From the cell containing the given text, extract its center point as [x, y] coordinate. 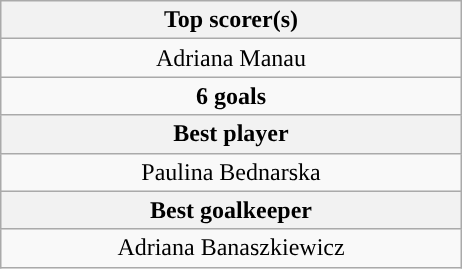
Adriana Manau [230, 58]
Paulina Bednarska [230, 172]
6 goals [230, 96]
Best goalkeeper [230, 210]
Top scorer(s) [230, 20]
Best player [230, 134]
Adriana Banaszkiewicz [230, 248]
